Output the [X, Y] coordinate of the center of the cell containing the given text.  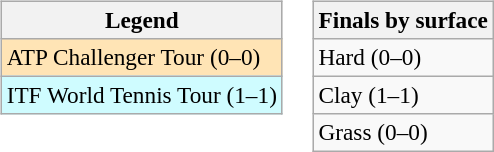
ATP Challenger Tour (0–0) [142, 57]
Hard (0–0) [403, 57]
Legend [142, 20]
ITF World Tennis Tour (1–1) [142, 95]
Clay (1–1) [403, 95]
Finals by surface [403, 20]
Grass (0–0) [403, 133]
